Scan for the cell matching the given text and deliver its [x, y] coordinate at center. 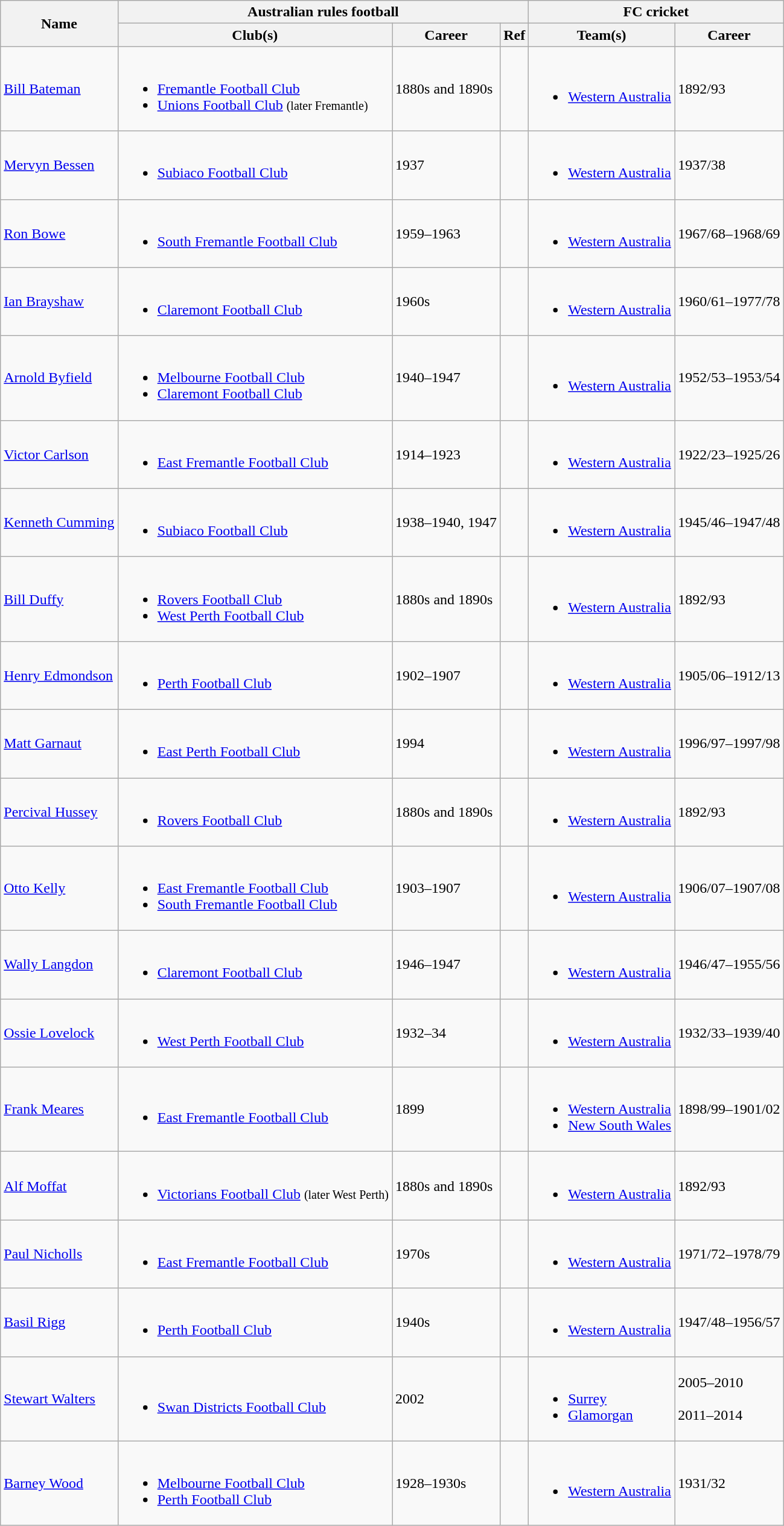
South Fremantle Football Club [255, 233]
1940–1947 [447, 378]
Name [59, 24]
Ossie Lovelock [59, 1033]
Otto Kelly [59, 889]
Paul Nicholls [59, 1254]
Melbourne Football ClubClaremont Football Club [255, 378]
1914–1923 [447, 454]
1937 [447, 165]
1922/23–1925/26 [729, 454]
Ref [514, 35]
Australian rules football [323, 12]
Wally Langdon [59, 965]
1946/47–1955/56 [729, 965]
1932–34 [447, 1033]
1938–1940, 1947 [447, 523]
Alf Moffat [59, 1186]
Team(s) [602, 35]
Mervyn Bessen [59, 165]
1940s [447, 1322]
Ian Brayshaw [59, 302]
1905/06–1912/13 [729, 675]
1931/32 [729, 1483]
Frank Meares [59, 1109]
Stewart Walters [59, 1399]
Barney Wood [59, 1483]
1996/97–1997/98 [729, 744]
Arnold Byfield [59, 378]
1946–1947 [447, 965]
1898/99–1901/02 [729, 1109]
Melbourne Football ClubPerth Football Club [255, 1483]
Fremantle Football ClubUnions Football Club (later Fremantle) [255, 89]
1960s [447, 302]
Club(s) [255, 35]
Bill Bateman [59, 89]
Henry Edmondson [59, 675]
2005–20102011–2014 [729, 1399]
1959–1963 [447, 233]
SurreyGlamorgan [602, 1399]
1960/61–1977/78 [729, 302]
East Perth Football Club [255, 744]
1906/07–1907/08 [729, 889]
1967/68–1968/69 [729, 233]
Rovers Football Club [255, 811]
1902–1907 [447, 675]
Victor Carlson [59, 454]
1937/38 [729, 165]
1899 [447, 1109]
2002 [447, 1399]
Victorians Football Club (later West Perth) [255, 1186]
1970s [447, 1254]
FC cricket [656, 12]
1952/53–1953/54 [729, 378]
Bill Duffy [59, 599]
Basil Rigg [59, 1322]
1903–1907 [447, 889]
1932/33–1939/40 [729, 1033]
Swan Districts Football Club [255, 1399]
1947/48–1956/57 [729, 1322]
Matt Garnaut [59, 744]
Percival Hussey [59, 811]
1945/46–1947/48 [729, 523]
East Fremantle Football ClubSouth Fremantle Football Club [255, 889]
Western AustraliaNew South Wales [602, 1109]
West Perth Football Club [255, 1033]
Kenneth Cumming [59, 523]
Rovers Football ClubWest Perth Football Club [255, 599]
Ron Bowe [59, 233]
1928–1930s [447, 1483]
1971/72–1978/79 [729, 1254]
1994 [447, 744]
